Identify which cell holds the provided text, then report its (X, Y) central coordinate. 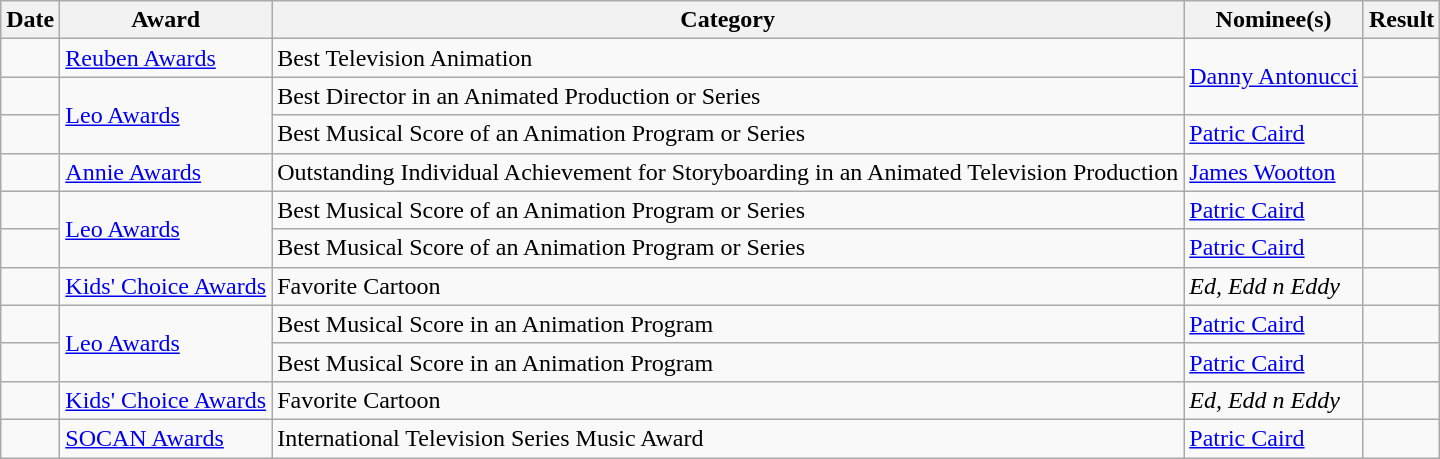
Reuben Awards (166, 58)
Danny Antonucci (1274, 77)
Nominee(s) (1274, 20)
Category (728, 20)
Best Television Animation (728, 58)
Date (30, 20)
Outstanding Individual Achievement for Storyboarding in an Animated Television Production (728, 172)
James Wootton (1274, 172)
Result (1401, 20)
Best Director in an Animated Production or Series (728, 96)
International Television Series Music Award (728, 438)
Annie Awards (166, 172)
SOCAN Awards (166, 438)
Award (166, 20)
